Determine the [X, Y] coordinate at the center of the cell enclosing the given text.  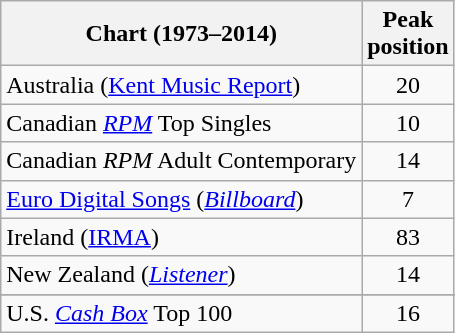
Peakposition [408, 34]
New Zealand (Listener) [182, 275]
83 [408, 237]
U.S. Cash Box Top 100 [182, 313]
7 [408, 199]
Australia (Kent Music Report) [182, 85]
16 [408, 313]
Canadian RPM Adult Contemporary [182, 161]
10 [408, 123]
20 [408, 85]
Euro Digital Songs (Billboard) [182, 199]
Ireland (IRMA) [182, 237]
Canadian RPM Top Singles [182, 123]
Chart (1973–2014) [182, 34]
